Pinpoint the cell where the given text exists, returning its (X, Y) midpoint coordinate. 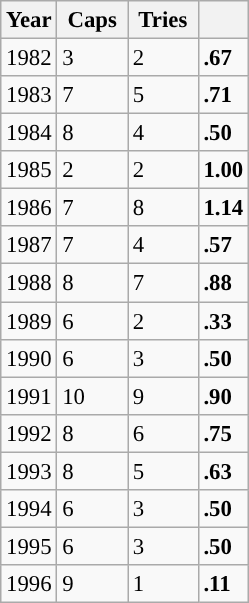
Caps (92, 20)
Tries (164, 20)
1.00 (223, 170)
1992 (29, 433)
10 (92, 396)
.75 (223, 433)
1996 (29, 584)
1989 (29, 321)
1988 (29, 283)
1 (164, 584)
1.14 (223, 208)
.33 (223, 321)
.11 (223, 584)
.88 (223, 283)
1985 (29, 170)
Year (29, 20)
1993 (29, 471)
1982 (29, 58)
.90 (223, 396)
1986 (29, 208)
.67 (223, 58)
1995 (29, 546)
.71 (223, 95)
1983 (29, 95)
.63 (223, 471)
1984 (29, 133)
1991 (29, 396)
1994 (29, 509)
1990 (29, 358)
.57 (223, 245)
1987 (29, 245)
